Scan for the cell matching the given text and deliver its [X, Y] coordinate at center. 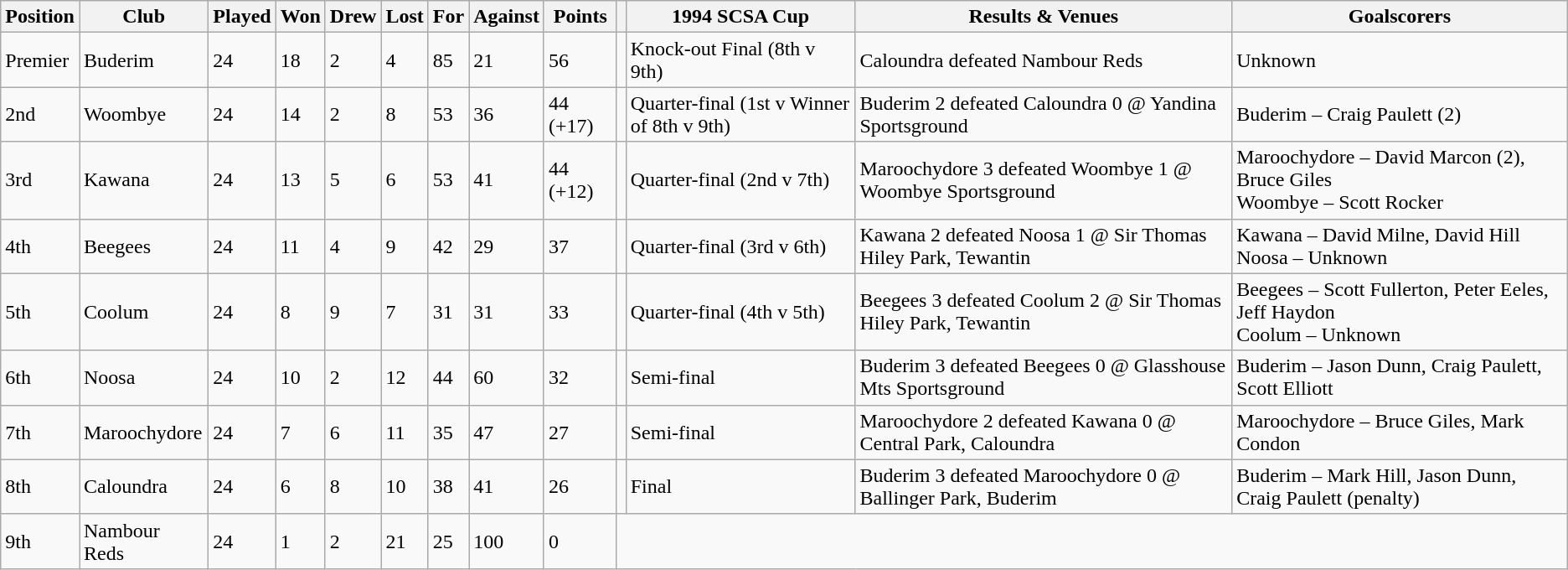
Quarter-final (2nd v 7th) [740, 180]
Buderim – Craig Paulett (2) [1400, 114]
Maroochydore – David Marcon (2), Bruce GilesWoombye – Scott Rocker [1400, 180]
Buderim [143, 60]
Kawana [143, 180]
33 [580, 312]
Beegees – Scott Fullerton, Peter Eeles, Jeff HaydonCoolum – Unknown [1400, 312]
32 [580, 377]
35 [448, 433]
Nambour Reds [143, 541]
26 [580, 486]
47 [507, 433]
Final [740, 486]
Unknown [1400, 60]
Position [40, 17]
12 [405, 377]
Noosa [143, 377]
100 [507, 541]
Buderim – Jason Dunn, Craig Paulett, Scott Elliott [1400, 377]
9th [40, 541]
42 [448, 246]
Club [143, 17]
Quarter-final (4th v 5th) [740, 312]
44 (+12) [580, 180]
44 (+17) [580, 114]
60 [507, 377]
Beegees 3 defeated Coolum 2 @ Sir Thomas Hiley Park, Tewantin [1044, 312]
36 [507, 114]
37 [580, 246]
Maroochydore 2 defeated Kawana 0 @ Central Park, Caloundra [1044, 433]
1 [300, 541]
7th [40, 433]
18 [300, 60]
Beegees [143, 246]
Maroochydore [143, 433]
Premier [40, 60]
Coolum [143, 312]
0 [580, 541]
Caloundra [143, 486]
56 [580, 60]
Lost [405, 17]
44 [448, 377]
27 [580, 433]
38 [448, 486]
Buderim 3 defeated Beegees 0 @ Glasshouse Mts Sportsground [1044, 377]
Maroochydore – Bruce Giles, Mark Condon [1400, 433]
2nd [40, 114]
Quarter-final (3rd v 6th) [740, 246]
29 [507, 246]
Buderim 3 defeated Maroochydore 0 @ Ballinger Park, Buderim [1044, 486]
Quarter-final (1st v Winner of 8th v 9th) [740, 114]
13 [300, 180]
25 [448, 541]
Won [300, 17]
Results & Venues [1044, 17]
1994 SCSA Cup [740, 17]
Woombye [143, 114]
Knock-out Final (8th v 9th) [740, 60]
Goalscorers [1400, 17]
6th [40, 377]
Played [242, 17]
8th [40, 486]
Caloundra defeated Nambour Reds [1044, 60]
Drew [353, 17]
4th [40, 246]
5 [353, 180]
Maroochydore 3 defeated Woombye 1 @ Woombye Sportsground [1044, 180]
Buderim – Mark Hill, Jason Dunn, Craig Paulett (penalty) [1400, 486]
Buderim 2 defeated Caloundra 0 @ Yandina Sportsground [1044, 114]
Against [507, 17]
14 [300, 114]
Points [580, 17]
85 [448, 60]
3rd [40, 180]
Kawana 2 defeated Noosa 1 @ Sir Thomas Hiley Park, Tewantin [1044, 246]
For [448, 17]
Kawana – David Milne, David HillNoosa – Unknown [1400, 246]
5th [40, 312]
